Identify which cell holds the provided text, then report its [x, y] central coordinate. 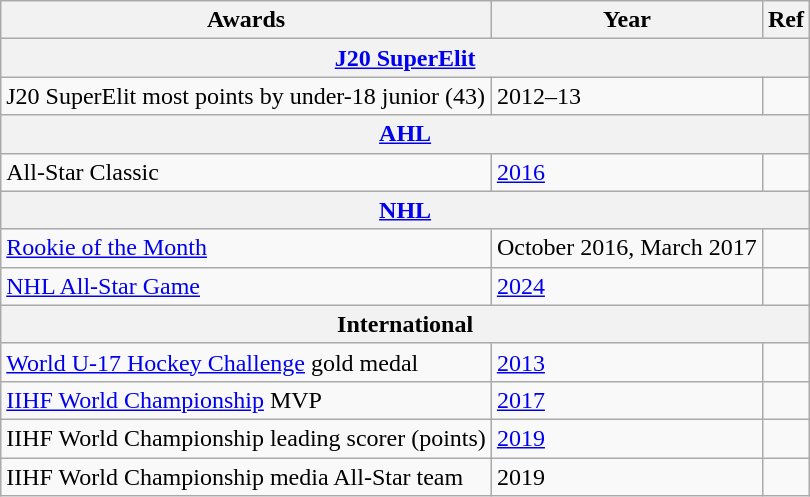
2017 [626, 400]
NHL [406, 210]
IIHF World Championship media All-Star team [246, 477]
All-Star Classic [246, 172]
Rookie of the Month [246, 248]
AHL [406, 134]
World U-17 Hockey Challenge gold medal [246, 362]
Year [626, 20]
J20 SuperElit [406, 58]
October 2016, March 2017 [626, 248]
Ref [786, 20]
2024 [626, 286]
Awards [246, 20]
2016 [626, 172]
IIHF World Championship MVP [246, 400]
International [406, 324]
NHL All-Star Game [246, 286]
J20 SuperElit most points by under-18 junior (43) [246, 96]
2012–13 [626, 96]
2013 [626, 362]
IIHF World Championship leading scorer (points) [246, 438]
